Identify which cell holds the provided text, then report its [x, y] central coordinate. 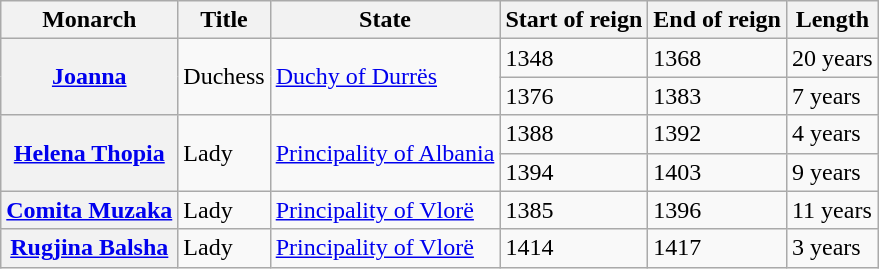
Title [224, 20]
Length [832, 20]
State [385, 20]
1403 [718, 172]
Monarch [90, 20]
Start of reign [574, 20]
9 years [832, 172]
1348 [574, 58]
3 years [832, 248]
1368 [718, 58]
11 years [832, 210]
1376 [574, 96]
Duchess [224, 77]
1417 [718, 248]
Duchy of Durrës [385, 77]
1396 [718, 210]
Joanna [90, 77]
1392 [718, 134]
4 years [832, 134]
1388 [574, 134]
Rugjina Balsha [90, 248]
Principality of Albania [385, 153]
Helena Thopia [90, 153]
1383 [718, 96]
1414 [574, 248]
1394 [574, 172]
Comita Muzaka [90, 210]
1385 [574, 210]
End of reign [718, 20]
7 years [832, 96]
20 years [832, 58]
